For the text-containing cell, return its midpoint in (X, Y) coordinate format. 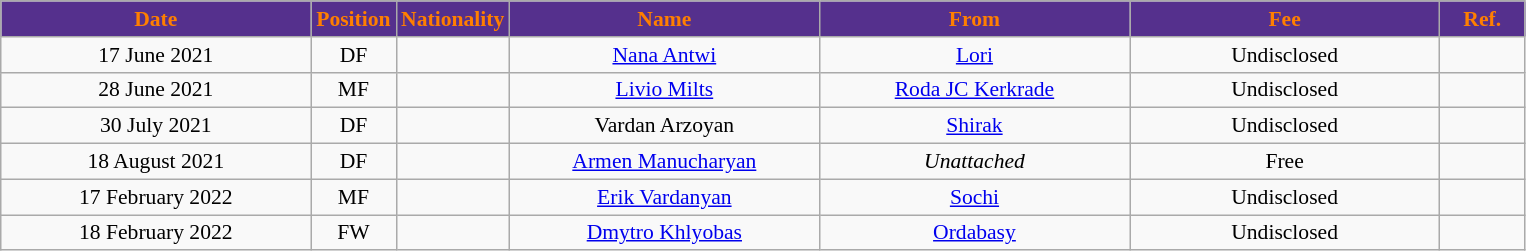
Shirak (974, 126)
Roda JC Kerkrade (974, 90)
17 February 2022 (156, 197)
Nationality (452, 19)
Position (354, 19)
Fee (1285, 19)
Livio Milts (664, 90)
FW (354, 233)
Nana Antwi (664, 55)
30 July 2021 (156, 126)
Sochi (974, 197)
Dmytro Khlyobas (664, 233)
Vardan Arzoyan (664, 126)
Ref. (1482, 19)
Date (156, 19)
Free (1285, 162)
18 February 2022 (156, 233)
17 June 2021 (156, 55)
Name (664, 19)
Ordabasy (974, 233)
28 June 2021 (156, 90)
18 August 2021 (156, 162)
Lori (974, 55)
From (974, 19)
Erik Vardanyan (664, 197)
Unattached (974, 162)
Armen Manucharyan (664, 162)
